Return the (x, y) coordinate for the center point of the cell that contains the specified text.  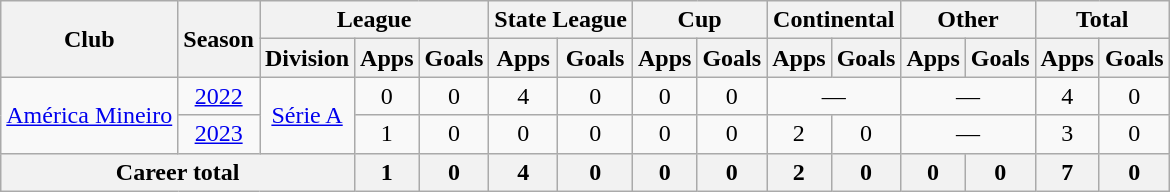
State League (561, 20)
Club (90, 39)
América Mineiro (90, 115)
Total (1102, 20)
2022 (219, 96)
7 (1067, 172)
Division (308, 58)
Other (968, 20)
Career total (178, 172)
League (374, 20)
Série A (308, 115)
Cup (699, 20)
3 (1067, 134)
Continental (834, 20)
2023 (219, 134)
Season (219, 39)
